Locate the cell with the specified text and output its (X, Y) center coordinate. 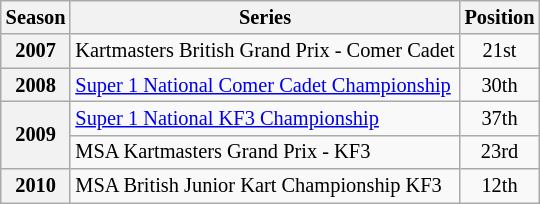
Season (36, 17)
Kartmasters British Grand Prix - Comer Cadet (264, 51)
Super 1 National Comer Cadet Championship (264, 85)
21st (500, 51)
2007 (36, 51)
2009 (36, 134)
23rd (500, 152)
12th (500, 186)
Super 1 National KF3 Championship (264, 118)
Position (500, 17)
MSA Kartmasters Grand Prix - KF3 (264, 152)
2008 (36, 85)
MSA British Junior Kart Championship KF3 (264, 186)
Series (264, 17)
37th (500, 118)
30th (500, 85)
2010 (36, 186)
